Locate the cell with the specified text and output its [X, Y] center coordinate. 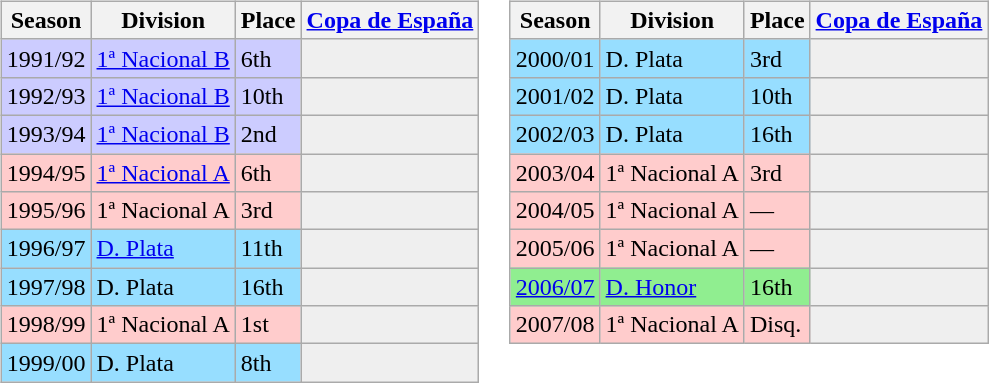
2003/04 [555, 173]
D. Honor [672, 287]
1997/98 [46, 287]
2004/05 [555, 211]
1991/92 [46, 58]
1992/93 [46, 96]
2002/03 [555, 134]
1st [268, 325]
2006/07 [555, 287]
Disq. [777, 325]
2007/08 [555, 325]
11th [268, 249]
2001/02 [555, 96]
1993/94 [46, 134]
8th [268, 363]
2000/01 [555, 58]
1999/00 [46, 363]
1994/95 [46, 173]
1998/99 [46, 325]
2005/06 [555, 249]
2nd [268, 134]
1996/97 [46, 249]
1995/96 [46, 211]
